Extract the [X, Y] coordinate from the center of the cell holding the provided text.  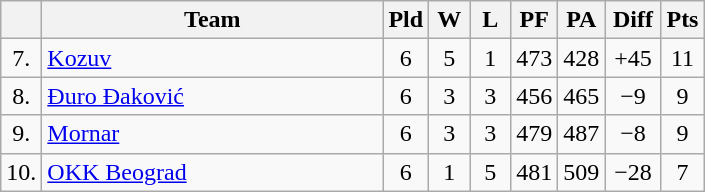
PA [582, 20]
Mornar [212, 134]
509 [582, 172]
456 [534, 96]
Diff [633, 20]
11 [682, 58]
479 [534, 134]
Team [212, 20]
W [450, 20]
465 [582, 96]
10. [22, 172]
473 [534, 58]
9. [22, 134]
−28 [633, 172]
−8 [633, 134]
Pts [682, 20]
PF [534, 20]
481 [534, 172]
428 [582, 58]
+45 [633, 58]
Pld [406, 20]
487 [582, 134]
7 [682, 172]
7. [22, 58]
Kozuv [212, 58]
−9 [633, 96]
L [490, 20]
Đuro Đaković [212, 96]
8. [22, 96]
OKK Beograd [212, 172]
